Detect which cell encompasses the target text, then output its (X, Y) center coordinate. 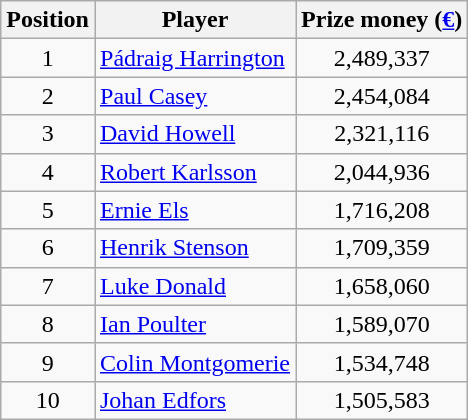
Colin Montgomerie (194, 362)
David Howell (194, 134)
2,044,936 (382, 172)
2,489,337 (382, 58)
Ian Poulter (194, 324)
4 (48, 172)
9 (48, 362)
1,709,359 (382, 248)
2,321,116 (382, 134)
1,589,070 (382, 324)
5 (48, 210)
Player (194, 20)
8 (48, 324)
1 (48, 58)
3 (48, 134)
Position (48, 20)
2,454,084 (382, 96)
Luke Donald (194, 286)
Robert Karlsson (194, 172)
6 (48, 248)
Henrik Stenson (194, 248)
1,505,583 (382, 400)
1,534,748 (382, 362)
Prize money (€) (382, 20)
1,716,208 (382, 210)
1,658,060 (382, 286)
Pádraig Harrington (194, 58)
Johan Edfors (194, 400)
Paul Casey (194, 96)
2 (48, 96)
7 (48, 286)
Ernie Els (194, 210)
10 (48, 400)
